Locate the cell with the specified text and output its (x, y) center coordinate. 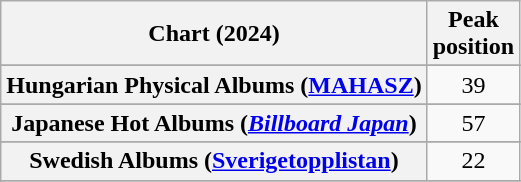
Chart (2024) (214, 34)
Hungarian Physical Albums (MAHASZ) (214, 85)
Peakposition (473, 34)
Japanese Hot Albums (Billboard Japan) (214, 123)
22 (473, 161)
Swedish Albums (Sverigetopplistan) (214, 161)
57 (473, 123)
39 (473, 85)
